Capture the cell that displays the provided text and extract its (X, Y) central coordinate. 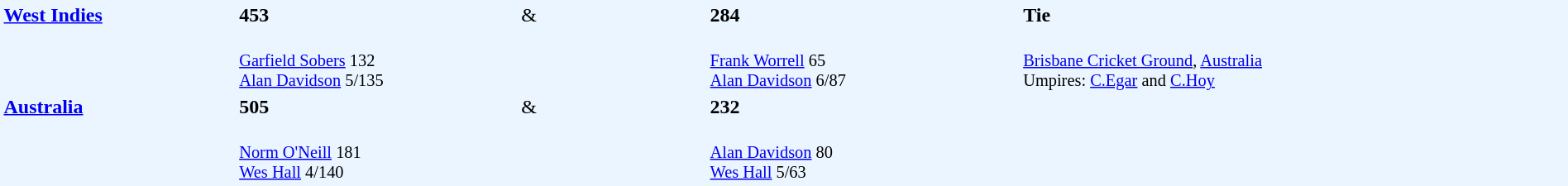
Garfield Sobers 132 Alan Davidson 5/135 (378, 61)
Brisbane Cricket Ground, Australia Umpires: C.Egar and C.Hoy (1293, 107)
232 (864, 107)
Tie (1293, 15)
505 (378, 107)
Australia (119, 139)
Alan Davidson 80 Wes Hall 5/63 (864, 152)
Frank Worrell 65 Alan Davidson 6/87 (864, 61)
West Indies (119, 47)
453 (378, 15)
284 (864, 15)
Norm O'Neill 181 Wes Hall 4/140 (378, 152)
